From the cell containing the given text, extract its center point as [X, Y] coordinate. 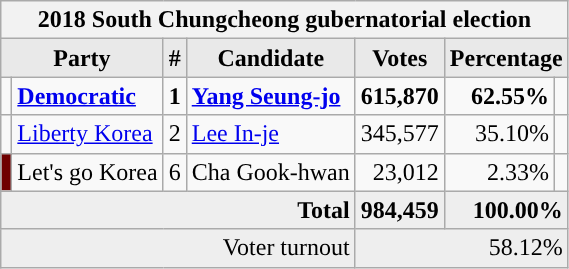
Party [82, 58]
984,459 [400, 210]
Total [178, 210]
Let's go Korea [88, 172]
1 [174, 96]
6 [174, 172]
Cha Gook-hwan [270, 172]
Liberty Korea [88, 134]
# [174, 58]
62.55% [499, 96]
100.00% [506, 210]
Lee In-je [270, 134]
615,870 [400, 96]
Percentage [506, 58]
Votes [400, 58]
Democratic [88, 96]
23,012 [400, 172]
2 [174, 134]
Voter turnout [178, 248]
2.33% [499, 172]
2018 South Chungcheong gubernatorial election [284, 20]
35.10% [499, 134]
345,577 [400, 134]
Yang Seung-jo [270, 96]
58.12% [462, 248]
Candidate [270, 58]
